Provide the (x, y) coordinate of the cell's center where the given text is located.  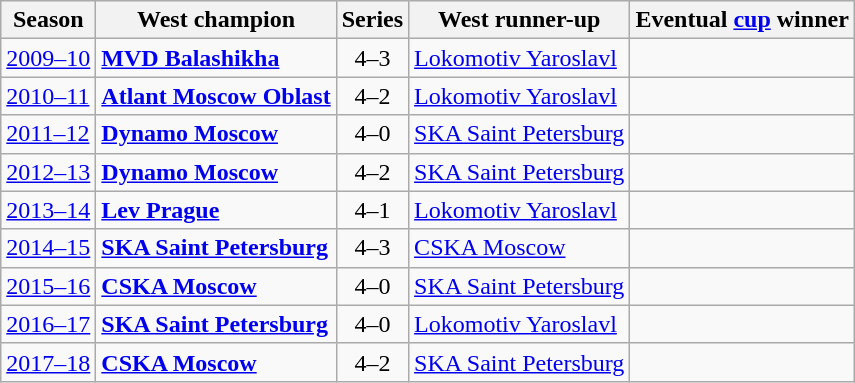
West runner-up (520, 20)
Eventual cup winner (742, 20)
Series (372, 20)
2017–18 (48, 362)
2016–17 (48, 324)
Lev Prague (216, 210)
Season (48, 20)
2013–14 (48, 210)
2010–11 (48, 96)
2014–15 (48, 248)
2009–10 (48, 58)
4–1 (372, 210)
Atlant Moscow Oblast (216, 96)
MVD Balashikha (216, 58)
West champion (216, 20)
2015–16 (48, 286)
2011–12 (48, 134)
2012–13 (48, 172)
